Capture the cell that displays the provided text and extract its [X, Y] central coordinate. 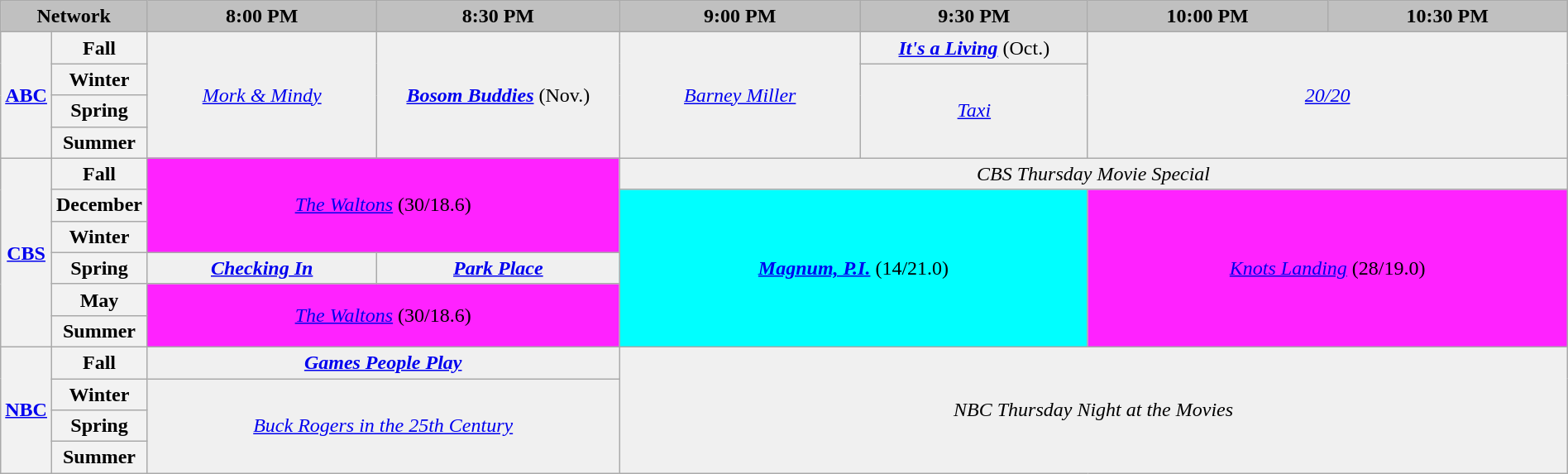
NBC [26, 409]
Buck Rogers in the 25th Century [382, 426]
8:00 PM [261, 17]
Checking In [261, 268]
Taxi [974, 111]
CBS Thursday Movie Special [1093, 174]
9:00 PM [740, 17]
20/20 [1327, 95]
8:30 PM [498, 17]
CBS [26, 252]
Mork & Mindy [261, 95]
Barney Miller [740, 95]
Games People Play [382, 362]
NBC Thursday Night at the Movies [1093, 409]
Knots Landing (28/19.0) [1327, 268]
Bosom Buddies (Nov.) [498, 95]
May [99, 299]
10:30 PM [1447, 17]
Park Place [498, 268]
Magnum, P.I. (14/21.0) [853, 268]
December [99, 205]
It's a Living (Oct.) [974, 48]
10:00 PM [1207, 17]
ABC [26, 95]
Network [74, 17]
9:30 PM [974, 17]
